For the text-containing cell, return its midpoint in (X, Y) coordinate format. 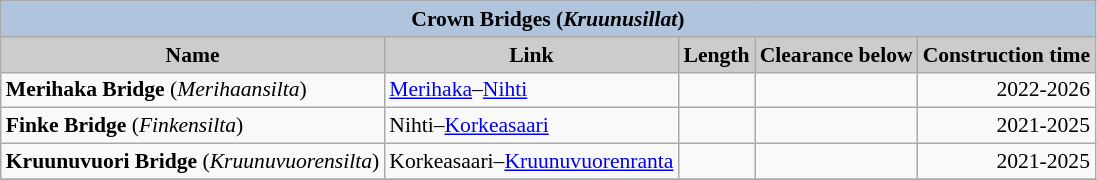
Clearance below (836, 55)
Merihaka–Nihti (531, 90)
Crown Bridges (Kruunusillat) (548, 19)
Nihti–Korkeasaari (531, 126)
Length (717, 55)
Link (531, 55)
Merihaka Bridge (Merihaansilta) (193, 90)
Construction time (1006, 55)
Kruunuvuori Bridge (Kruunuvuorensilta) (193, 162)
Name (193, 55)
2022-2026 (1006, 90)
Korkeasaari–Kruunuvuorenranta (531, 162)
Finke Bridge (Finkensilta) (193, 126)
